Locate the cell with the specified text and output its [x, y] center coordinate. 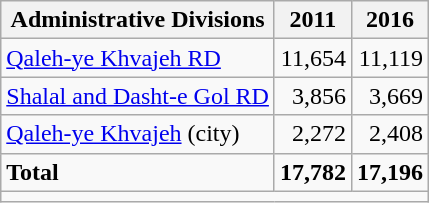
11,654 [312, 58]
2,272 [312, 134]
2011 [312, 20]
2016 [390, 20]
Qaleh-ye Khvajeh RD [138, 58]
3,856 [312, 96]
17,782 [312, 172]
11,119 [390, 58]
Qaleh-ye Khvajeh (city) [138, 134]
Shalal and Dasht-e Gol RD [138, 96]
Total [138, 172]
Administrative Divisions [138, 20]
2,408 [390, 134]
17,196 [390, 172]
3,669 [390, 96]
